Detect which cell encompasses the target text, then output its (x, y) center coordinate. 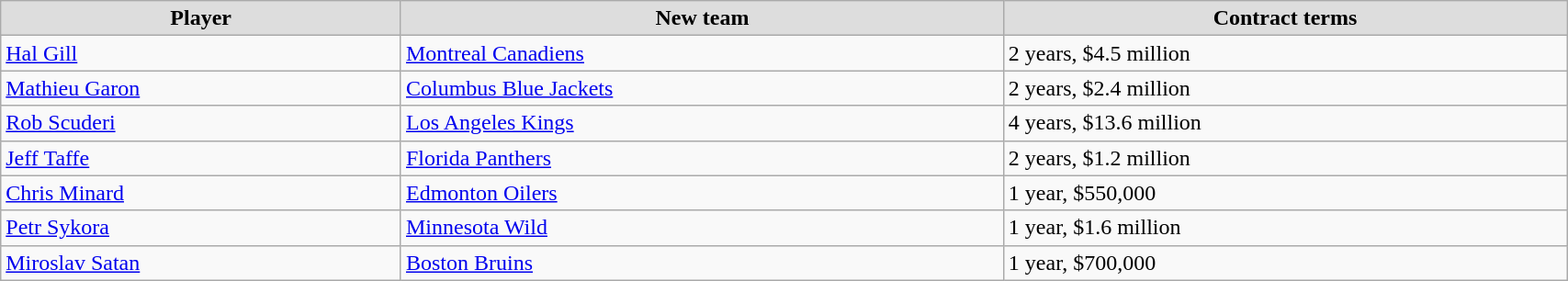
2 years, $2.4 million (1284, 88)
Boston Bruins (702, 263)
Montreal Canadiens (702, 53)
Miroslav Satan (201, 263)
Hal Gill (201, 53)
Rob Scuderi (201, 123)
Player (201, 18)
Chris Minard (201, 193)
New team (702, 18)
Los Angeles Kings (702, 123)
1 year, $700,000 (1284, 263)
Petr Sykora (201, 228)
1 year, $550,000 (1284, 193)
2 years, $1.2 million (1284, 158)
Florida Panthers (702, 158)
Edmonton Oilers (702, 193)
4 years, $13.6 million (1284, 123)
Columbus Blue Jackets (702, 88)
Jeff Taffe (201, 158)
1 year, $1.6 million (1284, 228)
Contract terms (1284, 18)
Mathieu Garon (201, 88)
2 years, $4.5 million (1284, 53)
Minnesota Wild (702, 228)
